Provide the (x, y) coordinate of the cell's center where the given text is located.  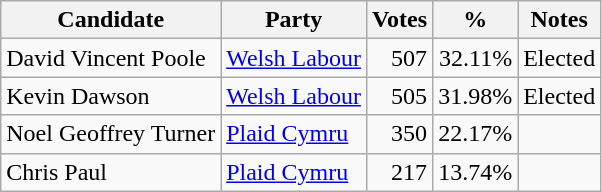
31.98% (476, 96)
507 (399, 58)
Chris Paul (111, 172)
David Vincent Poole (111, 58)
Noel Geoffrey Turner (111, 134)
217 (399, 172)
% (476, 20)
Candidate (111, 20)
505 (399, 96)
Kevin Dawson (111, 96)
32.11% (476, 58)
Party (294, 20)
Votes (399, 20)
Notes (560, 20)
22.17% (476, 134)
13.74% (476, 172)
350 (399, 134)
